Provide the (X, Y) coordinate of the cell's center where the given text is located.  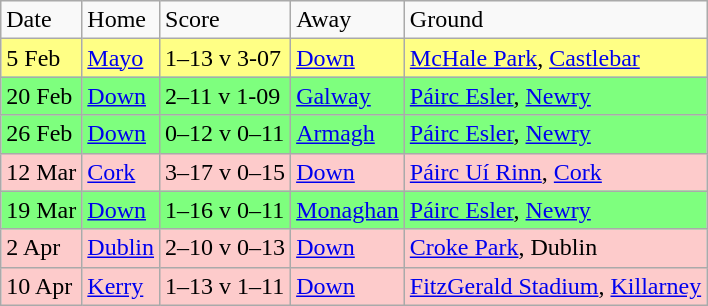
FitzGerald Stadium, Killarney (555, 286)
0–12 v 0–11 (226, 134)
2–11 v 1-09 (226, 96)
19 Mar (42, 210)
Date (42, 20)
Dublin (121, 248)
3–17 v 0–15 (226, 172)
Armagh (348, 134)
2 Apr (42, 248)
Home (121, 20)
Mayo (121, 58)
Cork (121, 172)
Galway (348, 96)
Ground (555, 20)
Páirc Uí Rinn, Cork (555, 172)
1–16 v 0–11 (226, 210)
10 Apr (42, 286)
Away (348, 20)
1–13 v 3-07 (226, 58)
12 Mar (42, 172)
5 Feb (42, 58)
Croke Park, Dublin (555, 248)
26 Feb (42, 134)
Monaghan (348, 210)
Score (226, 20)
2–10 v 0–13 (226, 248)
1–13 v 1–11 (226, 286)
20 Feb (42, 96)
Kerry (121, 286)
McHale Park, Castlebar (555, 58)
